Search for the cell housing the specified text and yield its (x, y) center coordinate. 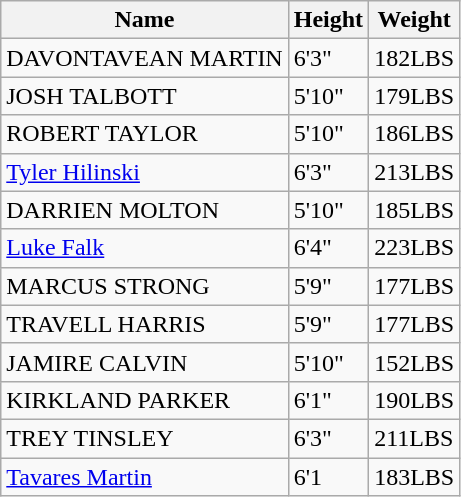
179LBS (414, 96)
213LBS (414, 172)
Luke Falk (144, 248)
6'1 (328, 477)
211LBS (414, 438)
TRAVELL HARRIS (144, 324)
190LBS (414, 400)
183LBS (414, 477)
185LBS (414, 210)
Height (328, 20)
ROBERT TAYLOR (144, 134)
223LBS (414, 248)
152LBS (414, 362)
182LBS (414, 58)
6'1" (328, 400)
JAMIRE CALVIN (144, 362)
DARRIEN MOLTON (144, 210)
186LBS (414, 134)
TREY TINSLEY (144, 438)
JOSH TALBOTT (144, 96)
Weight (414, 20)
KIRKLAND PARKER (144, 400)
MARCUS STRONG (144, 286)
Tyler Hilinski (144, 172)
Tavares Martin (144, 477)
Name (144, 20)
6'4" (328, 248)
DAVONTAVEAN MARTIN (144, 58)
